Return (X, Y) of the center of cell containing provided text 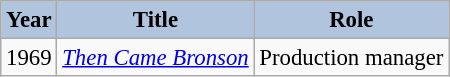
1969 (29, 58)
Then Came Bronson (156, 58)
Production manager (352, 58)
Year (29, 20)
Title (156, 20)
Role (352, 20)
